Locate the cell with the specified text and output its (X, Y) center coordinate. 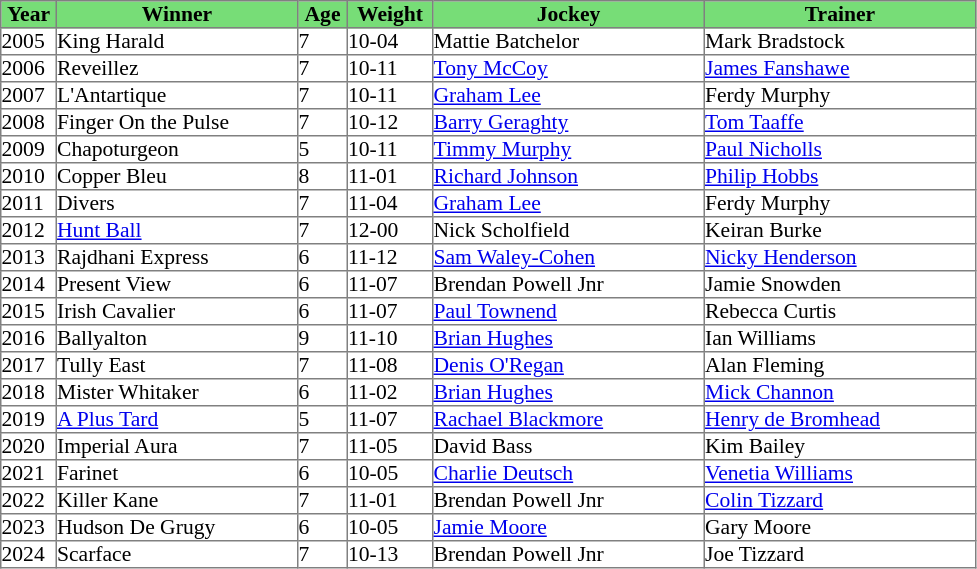
Present View (177, 284)
11-12 (390, 258)
Alan Fleming (840, 366)
2020 (29, 446)
11-08 (390, 366)
Hudson De Grugy (177, 528)
Philip Hobbs (840, 176)
Winner (177, 14)
2016 (29, 338)
Farinet (177, 474)
11-02 (390, 392)
2011 (29, 204)
2010 (29, 176)
10-12 (390, 122)
8 (323, 176)
Mark Bradstock (840, 42)
Nicky Henderson (840, 258)
Paul Nicholls (840, 150)
David Bass (569, 446)
Rajdhani Express (177, 258)
Year (29, 14)
Timmy Murphy (569, 150)
Tom Taaffe (840, 122)
Mattie Batchelor (569, 42)
Rachael Blackmore (569, 420)
Mick Channon (840, 392)
Copper Bleu (177, 176)
11-04 (390, 204)
Killer Kane (177, 500)
11-05 (390, 446)
Weight (390, 14)
2014 (29, 284)
2006 (29, 68)
2013 (29, 258)
Rebecca Curtis (840, 312)
Tully East (177, 366)
James Fanshawe (840, 68)
Ballyalton (177, 338)
2012 (29, 230)
Hunt Ball (177, 230)
2023 (29, 528)
Reveillez (177, 68)
Chapoturgeon (177, 150)
Finger On the Pulse (177, 122)
Barry Geraghty (569, 122)
11-10 (390, 338)
Scarface (177, 554)
Henry de Bromhead (840, 420)
Charlie Deutsch (569, 474)
2018 (29, 392)
10-04 (390, 42)
Richard Johnson (569, 176)
Tony McCoy (569, 68)
10-13 (390, 554)
2022 (29, 500)
2015 (29, 312)
2019 (29, 420)
Ian Williams (840, 338)
2007 (29, 96)
Mister Whitaker (177, 392)
Colin Tizzard (840, 500)
Jockey (569, 14)
Divers (177, 204)
2009 (29, 150)
Trainer (840, 14)
Kim Bailey (840, 446)
Jamie Moore (569, 528)
Joe Tizzard (840, 554)
Age (323, 14)
2008 (29, 122)
Venetia Williams (840, 474)
Irish Cavalier (177, 312)
2005 (29, 42)
Denis O'Regan (569, 366)
2024 (29, 554)
Imperial Aura (177, 446)
9 (323, 338)
Gary Moore (840, 528)
Paul Townend (569, 312)
Keiran Burke (840, 230)
2021 (29, 474)
King Harald (177, 42)
Sam Waley-Cohen (569, 258)
Nick Scholfield (569, 230)
L'Antartique (177, 96)
Jamie Snowden (840, 284)
A Plus Tard (177, 420)
2017 (29, 366)
12-00 (390, 230)
